Determine the (x, y) coordinate at the center of the cell enclosing the given text.  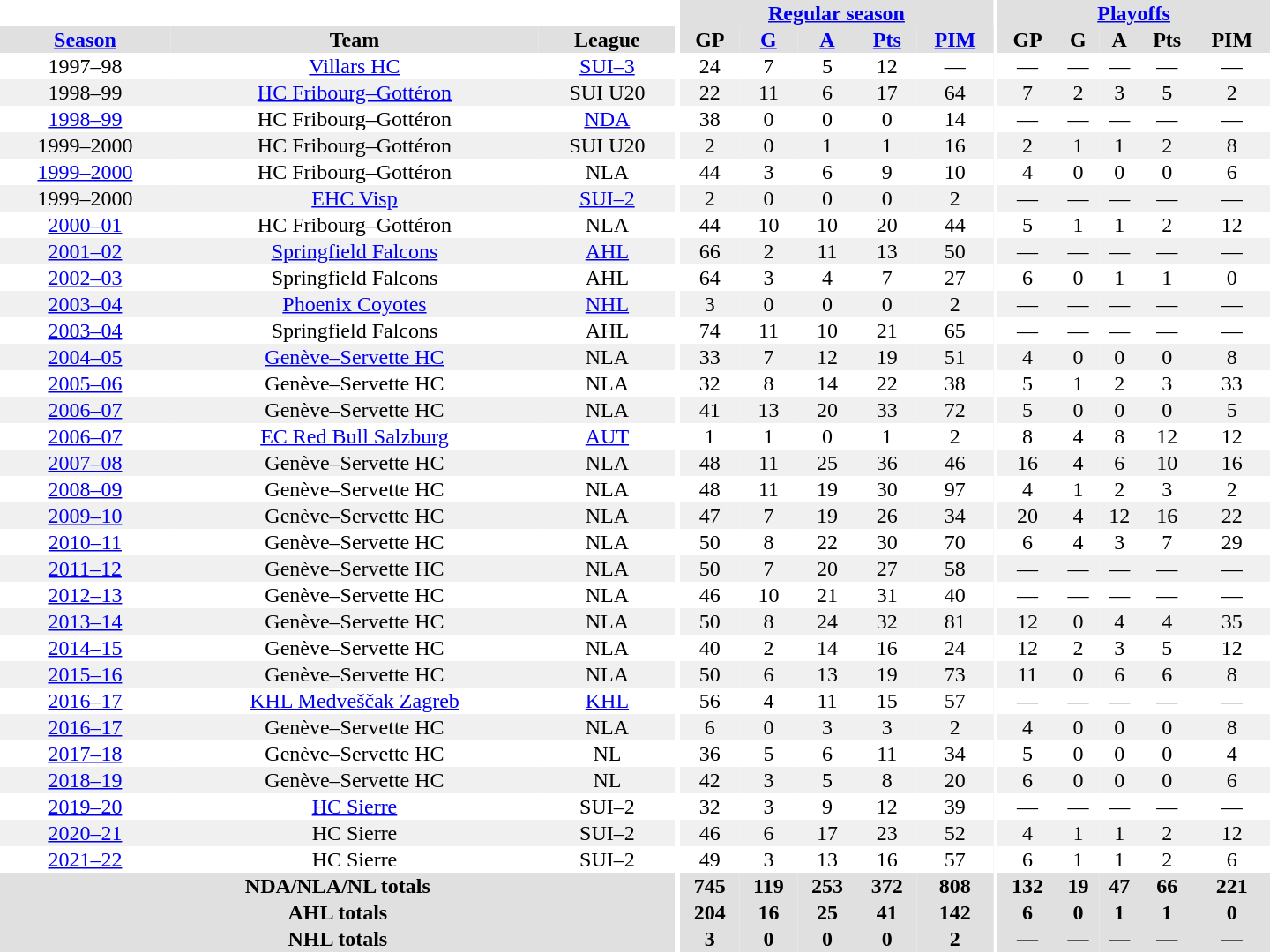
72 (955, 410)
AHL totals (338, 912)
119 (769, 886)
KHL (607, 701)
2014–15 (85, 648)
2001–02 (85, 251)
58 (955, 569)
74 (710, 331)
2010–11 (85, 542)
29 (1232, 542)
2009–10 (85, 516)
Villars HC (355, 66)
132 (1027, 886)
204 (710, 912)
745 (710, 886)
221 (1232, 886)
42 (710, 780)
2019–20 (85, 807)
2021–22 (85, 859)
26 (887, 516)
NDA/NLA/NL totals (338, 886)
1997–98 (85, 66)
Team (355, 40)
52 (955, 833)
2020–21 (85, 833)
23 (887, 833)
97 (955, 489)
EC Red Bull Salzburg (355, 436)
NDA (607, 119)
2013–14 (85, 621)
SUI–3 (607, 66)
EHC Visp (355, 198)
2011–12 (85, 569)
NHL totals (338, 939)
808 (955, 886)
81 (955, 621)
2008–09 (85, 489)
51 (955, 357)
2017–18 (85, 754)
35 (1232, 621)
2007–08 (85, 463)
2018–19 (85, 780)
15 (887, 701)
142 (955, 912)
31 (887, 595)
2002–03 (85, 278)
Regular season (836, 13)
372 (887, 886)
65 (955, 331)
2005–06 (85, 383)
KHL Medveščak Zagreb (355, 701)
49 (710, 859)
2004–05 (85, 357)
NHL (607, 304)
2000–01 (85, 225)
73 (955, 674)
56 (710, 701)
253 (827, 886)
39 (955, 807)
League (607, 40)
Season (85, 40)
AUT (607, 436)
2015–16 (85, 674)
Playoffs (1134, 13)
Phoenix Coyotes (355, 304)
2012–13 (85, 595)
70 (955, 542)
